Determine the [X, Y] coordinate at the center of the cell enclosing the given text.  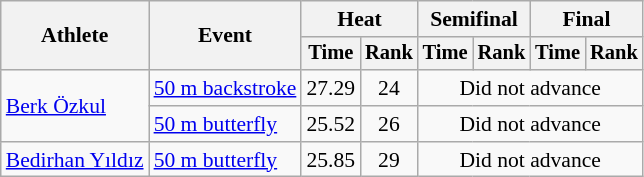
Semifinal [474, 19]
Heat [359, 19]
27.29 [330, 88]
26 [389, 124]
50 m backstroke [226, 88]
Athlete [75, 36]
Event [226, 36]
50 m butterfly [226, 124]
24 [389, 88]
Berk Özkul [75, 106]
Final [586, 19]
25.52 [330, 124]
